Extract the (X, Y) coordinate from the center of the cell holding the provided text.  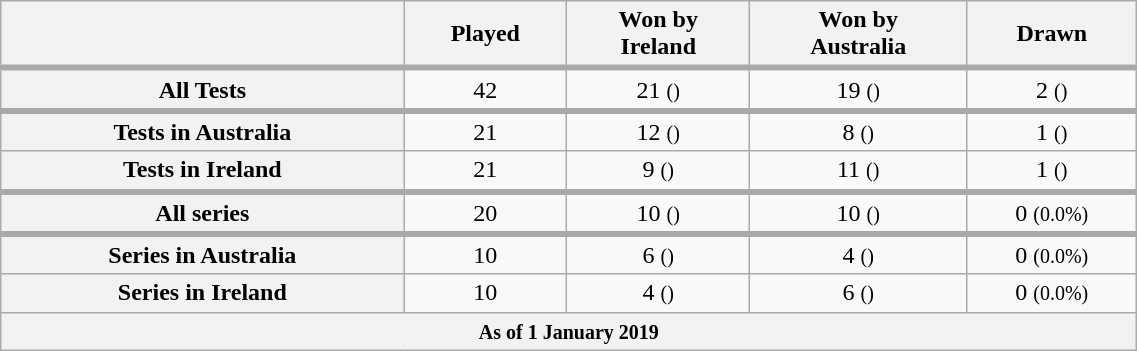
42 (486, 90)
8 () (858, 131)
Series in Ireland (202, 293)
Won byAustralia (858, 34)
Tests in Ireland (202, 171)
As of 1 January 2019 (569, 331)
Drawn (1052, 34)
2 () (1052, 90)
19 () (858, 90)
20 (486, 212)
All Tests (202, 90)
11 () (858, 171)
9 () (658, 171)
Played (486, 34)
Series in Australia (202, 254)
Won byIreland (658, 34)
All series (202, 212)
21 () (658, 90)
Tests in Australia (202, 131)
12 () (658, 131)
